Detect which cell encompasses the target text, then output its (X, Y) center coordinate. 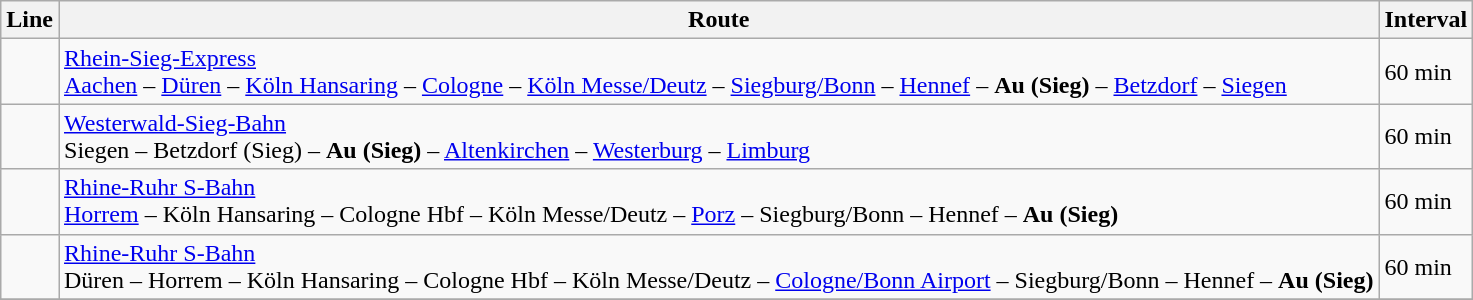
Rhein-Sieg-ExpressAachen – Düren – Köln Hansaring – Cologne – Köln Messe/Deutz – Siegburg/Bonn – Hennef – Au (Sieg) – Betzdorf – Siegen (718, 72)
Route (718, 20)
Westerwald-Sieg-BahnSiegen – Betzdorf (Sieg) – Au (Sieg) – Altenkirchen – Westerburg – Limburg (718, 136)
Line (30, 20)
Rhine-Ruhr S-BahnHorrem – Köln Hansaring – Cologne Hbf – Köln Messe/Deutz – Porz – Siegburg/Bonn – Hennef – Au (Sieg) (718, 202)
Rhine-Ruhr S-Bahn Düren – Horrem – Köln Hansaring – Cologne Hbf – Köln Messe/Deutz – Cologne/Bonn Airport – Siegburg/Bonn – Hennef – Au (Sieg) (718, 266)
Interval (1426, 20)
